Locate the cell with the specified text and output its [X, Y] center coordinate. 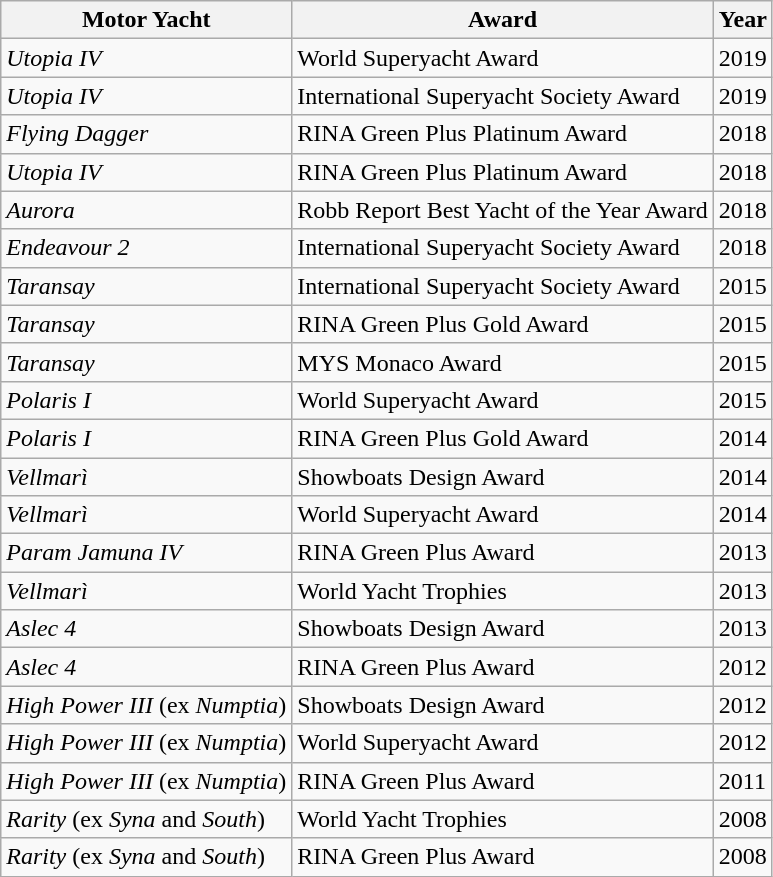
Motor Yacht [146, 20]
Robb Report Best Yacht of the Year Award [503, 210]
Award [503, 20]
Param Jamuna IV [146, 553]
Aurora [146, 210]
MYS Monaco Award [503, 362]
Endeavour 2 [146, 248]
2011 [742, 781]
Flying Dagger [146, 134]
Year [742, 20]
